Identify which cell holds the provided text, then report its (x, y) central coordinate. 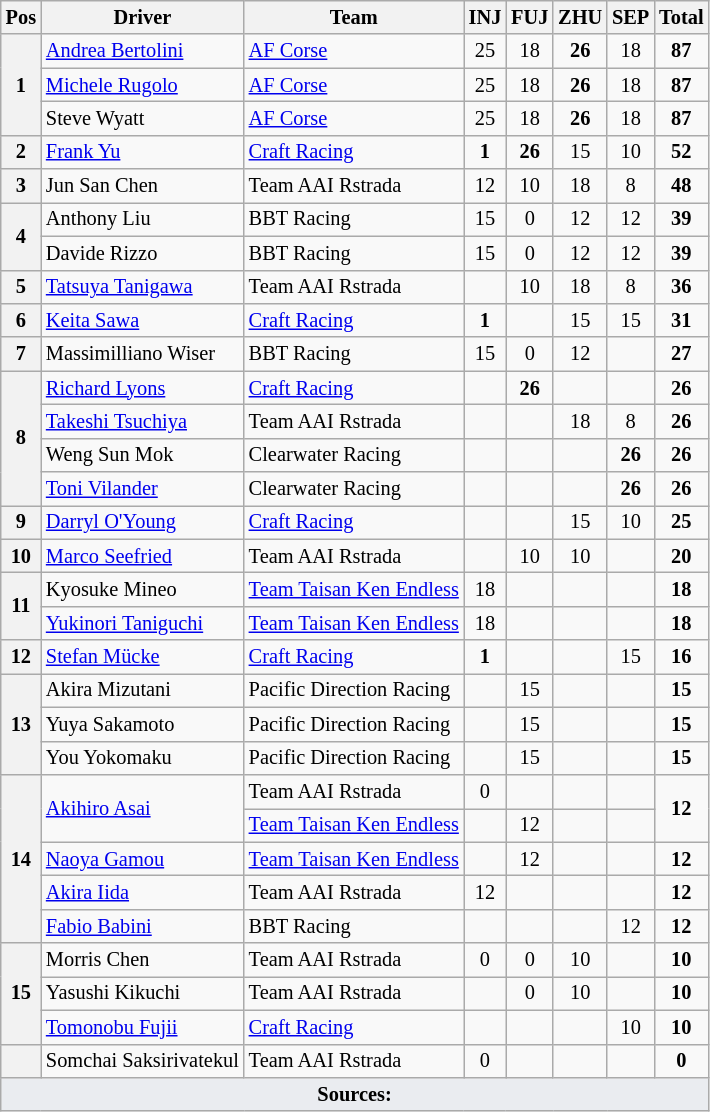
6 (21, 320)
Davide Rizzo (142, 253)
5 (21, 287)
9 (21, 522)
Frank Yu (142, 152)
Tatsuya Tanigawa (142, 287)
Andrea Bertolini (142, 51)
Somchai Saksirivatekul (142, 1061)
Yasushi Kikuchi (142, 993)
11 (21, 606)
Akihiro Asai (142, 808)
48 (681, 186)
4 (21, 236)
ZHU (580, 17)
Yuya Sakamoto (142, 724)
Keita Sawa (142, 320)
27 (681, 354)
13 (21, 724)
Stefan Mücke (142, 657)
20 (681, 556)
Takeshi Tsuchiya (142, 421)
Pos (21, 17)
Yukinori Taniguchi (142, 623)
Sources: (355, 1094)
Driver (142, 17)
Tomonobu Fujii (142, 1027)
Akira Iida (142, 892)
31 (681, 320)
52 (681, 152)
Naoya Gamou (142, 859)
Morris Chen (142, 960)
INJ (486, 17)
14 (21, 858)
Weng Sun Mok (142, 455)
7 (21, 354)
Fabio Babini (142, 926)
Anthony Liu (142, 219)
Massimilliano Wiser (142, 354)
Kyosuke Mineo (142, 589)
Marco Seefried (142, 556)
2 (21, 152)
Toni Vilander (142, 489)
Total (681, 17)
Michele Rugolo (142, 85)
Darryl O'Young (142, 522)
16 (681, 657)
Steve Wyatt (142, 118)
FUJ (530, 17)
SEP (630, 17)
36 (681, 287)
Team (354, 17)
You Yokomaku (142, 758)
3 (21, 186)
Jun San Chen (142, 186)
Richard Lyons (142, 388)
Akira Mizutani (142, 690)
